Locate the cell with the specified text and output its (X, Y) center coordinate. 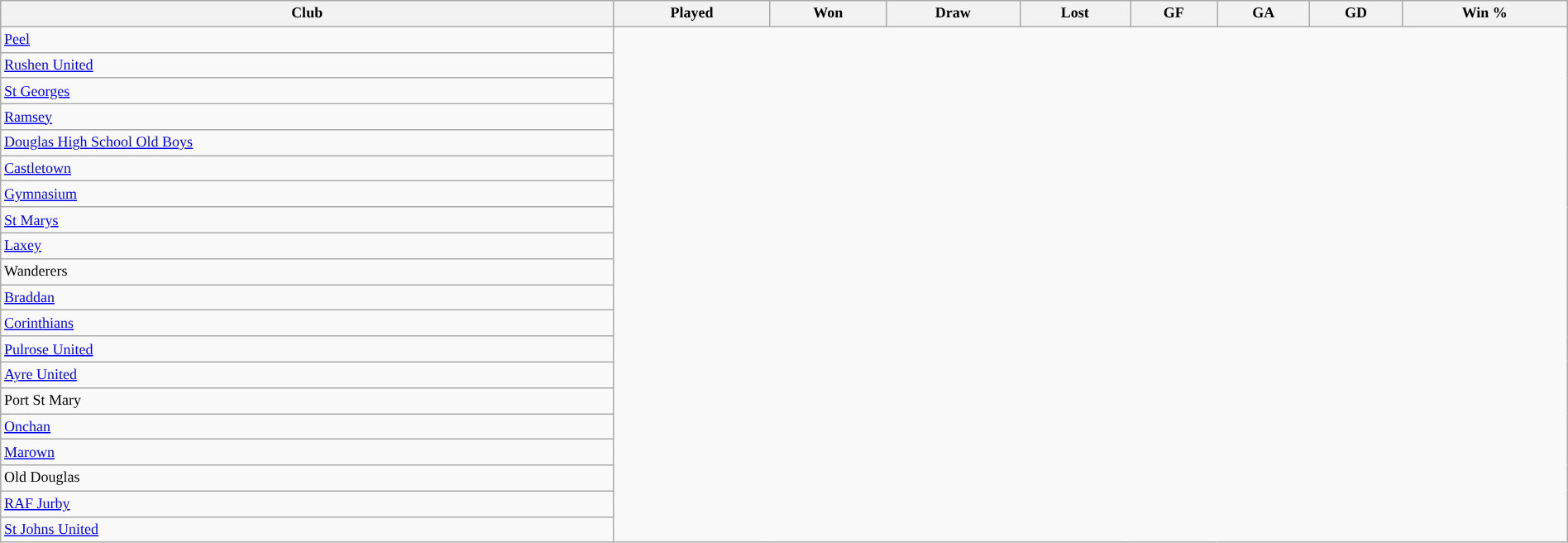
Douglas High School Old Boys (308, 142)
Old Douglas (308, 478)
Laxey (308, 245)
Club (308, 13)
Peel (308, 40)
Draw (953, 13)
Port St Mary (308, 401)
RAF Jurby (308, 503)
St Johns United (308, 530)
Ramsey (308, 116)
Ayre United (308, 374)
Braddan (308, 298)
Rushen United (308, 65)
Lost (1075, 13)
Gymnasium (308, 194)
GF (1174, 13)
Won (828, 13)
Pulrose United (308, 349)
Corinthians (308, 323)
GA (1264, 13)
Marown (308, 452)
Win % (1484, 13)
Played (692, 13)
St Georges (308, 91)
St Marys (308, 220)
Onchan (308, 427)
Castletown (308, 169)
GD (1356, 13)
Wanderers (308, 271)
